Extract the (x, y) coordinate from the center of the cell holding the provided text.  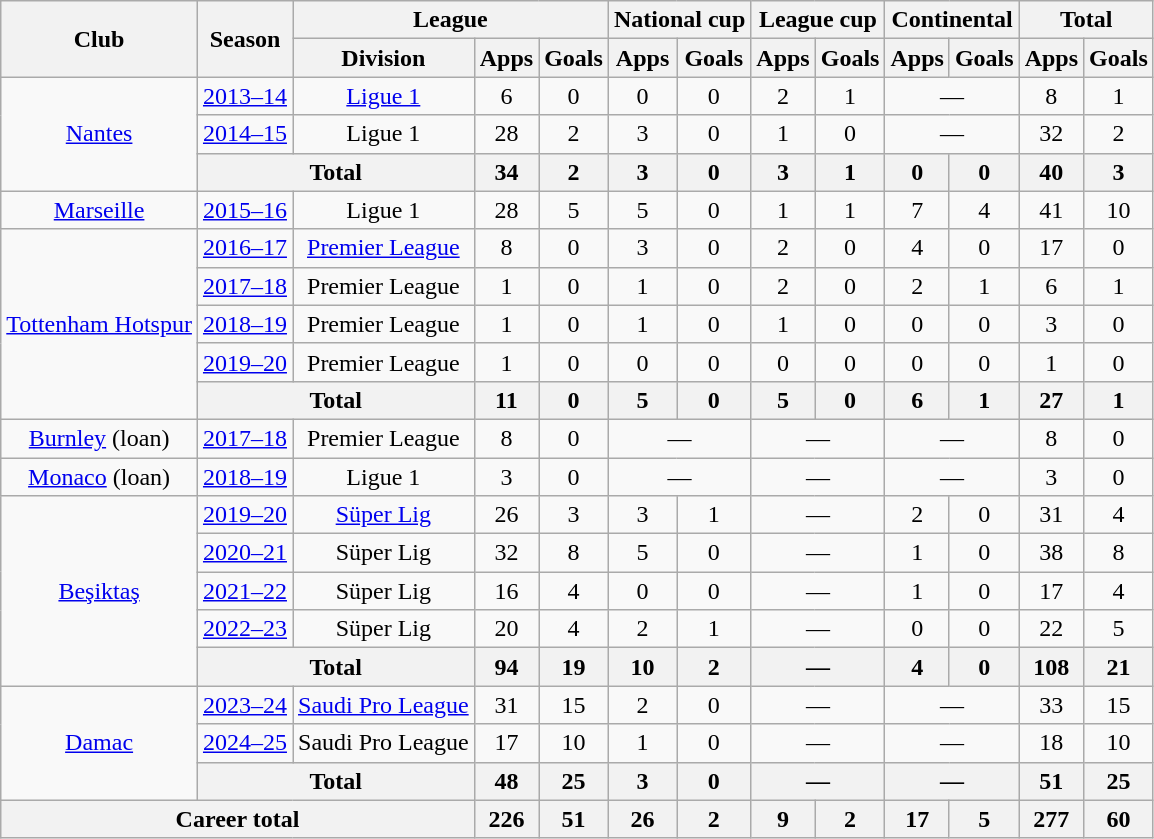
2022–23 (244, 629)
108 (1051, 667)
277 (1051, 819)
27 (1051, 400)
7 (917, 210)
Season (244, 39)
Club (100, 39)
2023–24 (244, 705)
2013–14 (244, 96)
19 (574, 667)
41 (1051, 210)
2015–16 (244, 210)
2020–21 (244, 553)
60 (1119, 819)
40 (1051, 172)
League cup (818, 20)
9 (783, 819)
33 (1051, 705)
2024–25 (244, 743)
34 (506, 172)
Career total (238, 819)
Damac (100, 743)
Beşiktaş (100, 591)
11 (506, 400)
22 (1051, 629)
National cup (679, 20)
League (450, 20)
Marseille (100, 210)
94 (506, 667)
2014–15 (244, 134)
48 (506, 781)
2016–17 (244, 248)
18 (1051, 743)
226 (506, 819)
2021–22 (244, 591)
Tottenham Hotspur (100, 324)
Monaco (loan) (100, 477)
20 (506, 629)
Burnley (loan) (100, 438)
Continental (952, 20)
16 (506, 591)
Nantes (100, 134)
21 (1119, 667)
Division (383, 58)
38 (1051, 553)
